Output the [X, Y] coordinate of the center of the cell containing the given text.  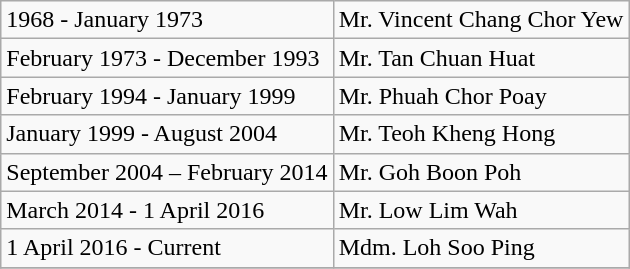
Mr. Teoh Kheng Hong [481, 134]
February 1973 - December 1993 [167, 58]
Mr. Vincent Chang Chor Yew [481, 20]
January 1999 - August 2004 [167, 134]
Mr. Goh Boon Poh [481, 172]
February 1994 - January 1999 [167, 96]
Mr. Phuah Chor Poay [481, 96]
September 2004 – February 2014 [167, 172]
Mdm. Loh Soo Ping [481, 248]
1 April 2016 - Current [167, 248]
Mr. Tan Chuan Huat [481, 58]
Mr. Low Lim Wah [481, 210]
1968 - January 1973 [167, 20]
March 2014 - 1 April 2016 [167, 210]
